Identify which cell holds the provided text, then report its [X, Y] central coordinate. 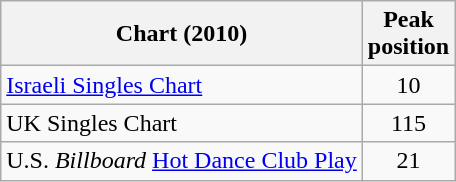
10 [408, 85]
Chart (2010) [182, 34]
Peakposition [408, 34]
UK Singles Chart [182, 123]
U.S. Billboard Hot Dance Club Play [182, 161]
115 [408, 123]
Israeli Singles Chart [182, 85]
21 [408, 161]
